Pinpoint the cell where the given text exists, returning its (x, y) midpoint coordinate. 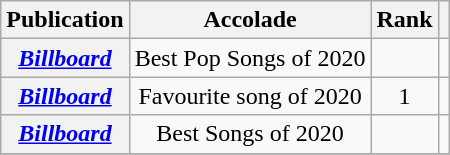
Accolade (250, 20)
Best Pop Songs of 2020 (250, 58)
Favourite song of 2020 (250, 96)
Publication (65, 20)
Rank (404, 20)
1 (404, 96)
Best Songs of 2020 (250, 134)
